Provide the [X, Y] coordinate of the cell's center where the given text is located.  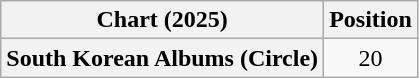
South Korean Albums (Circle) [162, 58]
Position [371, 20]
Chart (2025) [162, 20]
20 [371, 58]
